Identify which cell holds the provided text, then report its [x, y] central coordinate. 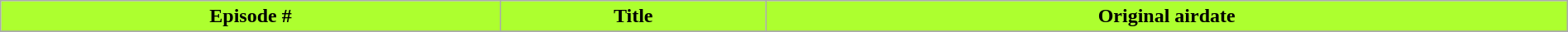
Episode # [251, 16]
Title [633, 16]
Original airdate [1166, 16]
